Scan for the cell matching the given text and deliver its [x, y] coordinate at center. 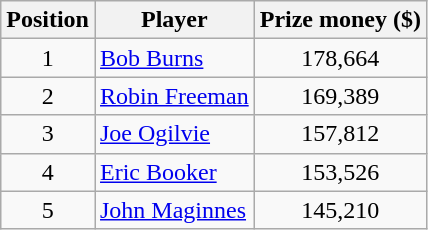
Robin Freeman [174, 96]
5 [48, 210]
2 [48, 96]
1 [48, 58]
178,664 [340, 58]
Prize money ($) [340, 20]
169,389 [340, 96]
Position [48, 20]
Joe Ogilvie [174, 134]
4 [48, 172]
145,210 [340, 210]
Eric Booker [174, 172]
Player [174, 20]
157,812 [340, 134]
3 [48, 134]
153,526 [340, 172]
Bob Burns [174, 58]
John Maginnes [174, 210]
